Identify which cell holds the provided text, then report its (x, y) central coordinate. 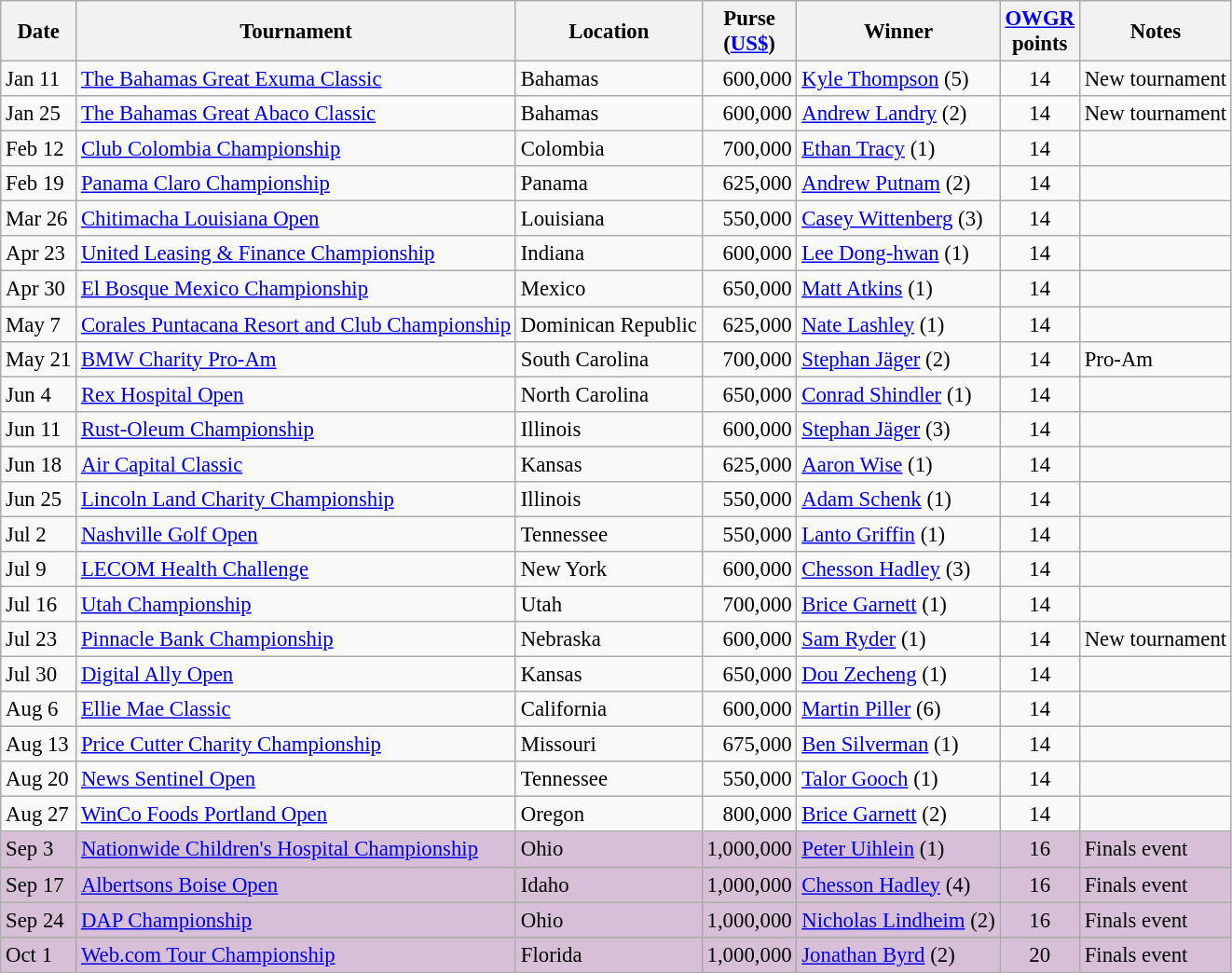
Nashville Golf Open (296, 534)
May 21 (39, 359)
Colombia (609, 149)
Lanto Griffin (1) (898, 534)
800,000 (749, 815)
Club Colombia Championship (296, 149)
Purse(US$) (749, 32)
Lee Dong-hwan (1) (898, 254)
675,000 (749, 745)
Nationwide Children's Hospital Championship (296, 850)
DAP Championship (296, 920)
Peter Uihlein (1) (898, 850)
Stephan Jäger (3) (898, 429)
Jun 11 (39, 429)
Jul 23 (39, 639)
Andrew Landry (2) (898, 114)
Dou Zecheng (1) (898, 675)
Mar 26 (39, 219)
Price Cutter Charity Championship (296, 745)
Location (609, 32)
Utah Championship (296, 604)
Rex Hospital Open (296, 394)
Web.com Tour Championship (296, 954)
Casey Wittenberg (3) (898, 219)
Martin Piller (6) (898, 709)
Jonathan Byrd (2) (898, 954)
Matt Atkins (1) (898, 289)
Aug 27 (39, 815)
Feb 19 (39, 184)
Jun 25 (39, 500)
Jul 2 (39, 534)
Oct 1 (39, 954)
Sep 3 (39, 850)
Conrad Shindler (1) (898, 394)
South Carolina (609, 359)
20 (1040, 954)
Oregon (609, 815)
Ellie Mae Classic (296, 709)
Chitimacha Louisiana Open (296, 219)
Dominican Republic (609, 324)
Notes (1156, 32)
Pinnacle Bank Championship (296, 639)
Jun 4 (39, 394)
California (609, 709)
Air Capital Classic (296, 464)
Winner (898, 32)
Jul 30 (39, 675)
Florida (609, 954)
Sep 17 (39, 884)
El Bosque Mexico Championship (296, 289)
Brice Garnett (1) (898, 604)
Louisiana (609, 219)
Sam Ryder (1) (898, 639)
Rust-Oleum Championship (296, 429)
Date (39, 32)
Pro-Am (1156, 359)
Chesson Hadley (3) (898, 569)
North Carolina (609, 394)
Ben Silverman (1) (898, 745)
Feb 12 (39, 149)
Idaho (609, 884)
May 7 (39, 324)
Jan 25 (39, 114)
Nicholas Lindheim (2) (898, 920)
Panama Claro Championship (296, 184)
New York (609, 569)
The Bahamas Great Exuma Classic (296, 79)
The Bahamas Great Abaco Classic (296, 114)
Jun 18 (39, 464)
Nate Lashley (1) (898, 324)
Jul 16 (39, 604)
Utah (609, 604)
Ethan Tracy (1) (898, 149)
Kyle Thompson (5) (898, 79)
Adam Schenk (1) (898, 500)
OWGRpoints (1040, 32)
Apr 30 (39, 289)
BMW Charity Pro-Am (296, 359)
WinCo Foods Portland Open (296, 815)
Missouri (609, 745)
Apr 23 (39, 254)
United Leasing & Finance Championship (296, 254)
Chesson Hadley (4) (898, 884)
LECOM Health Challenge (296, 569)
Aug 20 (39, 779)
Aug 13 (39, 745)
Digital Ally Open (296, 675)
Lincoln Land Charity Championship (296, 500)
Sep 24 (39, 920)
Mexico (609, 289)
Indiana (609, 254)
Jan 11 (39, 79)
Nebraska (609, 639)
Albertsons Boise Open (296, 884)
Andrew Putnam (2) (898, 184)
Aaron Wise (1) (898, 464)
Stephan Jäger (2) (898, 359)
Corales Puntacana Resort and Club Championship (296, 324)
Aug 6 (39, 709)
Jul 9 (39, 569)
Tournament (296, 32)
Talor Gooch (1) (898, 779)
News Sentinel Open (296, 779)
Brice Garnett (2) (898, 815)
Panama (609, 184)
